Find where the given text appears and provide that cell's center as (X, Y) coordinate. 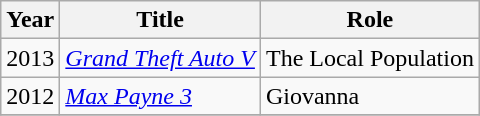
Year (30, 20)
2012 (30, 96)
Max Payne 3 (160, 96)
2013 (30, 58)
Role (370, 20)
Grand Theft Auto V (160, 58)
The Local Population (370, 58)
Title (160, 20)
Giovanna (370, 96)
